Output the (X, Y) coordinate of the center of the cell containing the given text.  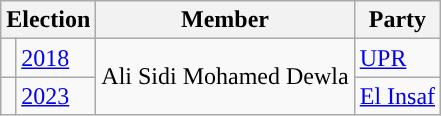
2023 (56, 96)
2018 (56, 58)
Party (397, 20)
Ali Sidi Mohamed Dewla (225, 77)
UPR (397, 58)
Member (225, 20)
Election (48, 20)
El Insaf (397, 96)
